Output the (X, Y) coordinate of the center of the cell containing the given text.  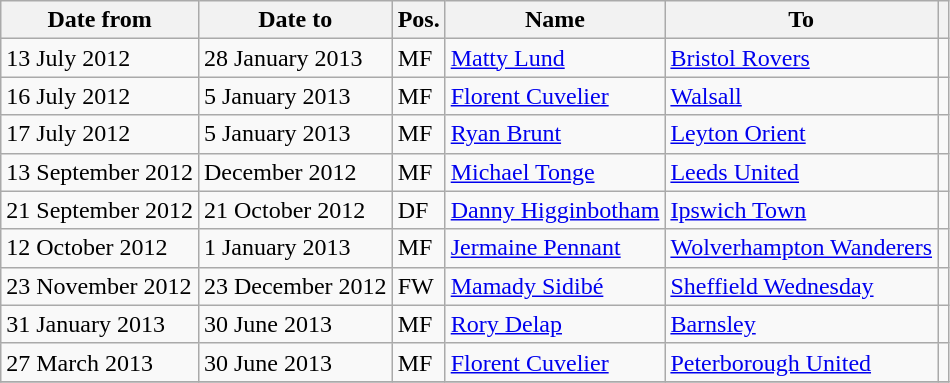
Danny Higginbotham (555, 210)
Jermaine Pennant (555, 248)
Sheffield Wednesday (802, 286)
12 October 2012 (100, 248)
Leyton Orient (802, 134)
13 September 2012 (100, 172)
Rory Delap (555, 324)
Walsall (802, 96)
FW (418, 286)
Wolverhampton Wanderers (802, 248)
Barnsley (802, 324)
DF (418, 210)
27 March 2013 (100, 362)
21 October 2012 (295, 210)
Date from (100, 20)
17 July 2012 (100, 134)
1 January 2013 (295, 248)
Bristol Rovers (802, 58)
December 2012 (295, 172)
Pos. (418, 20)
28 January 2013 (295, 58)
Matty Lund (555, 58)
Peterborough United (802, 362)
Name (555, 20)
Mamady Sidibé (555, 286)
23 December 2012 (295, 286)
21 September 2012 (100, 210)
16 July 2012 (100, 96)
Leeds United (802, 172)
23 November 2012 (100, 286)
Date to (295, 20)
Michael Tonge (555, 172)
To (802, 20)
Ryan Brunt (555, 134)
Ipswich Town (802, 210)
13 July 2012 (100, 58)
31 January 2013 (100, 324)
